Identify which cell holds the provided text, then report its (X, Y) central coordinate. 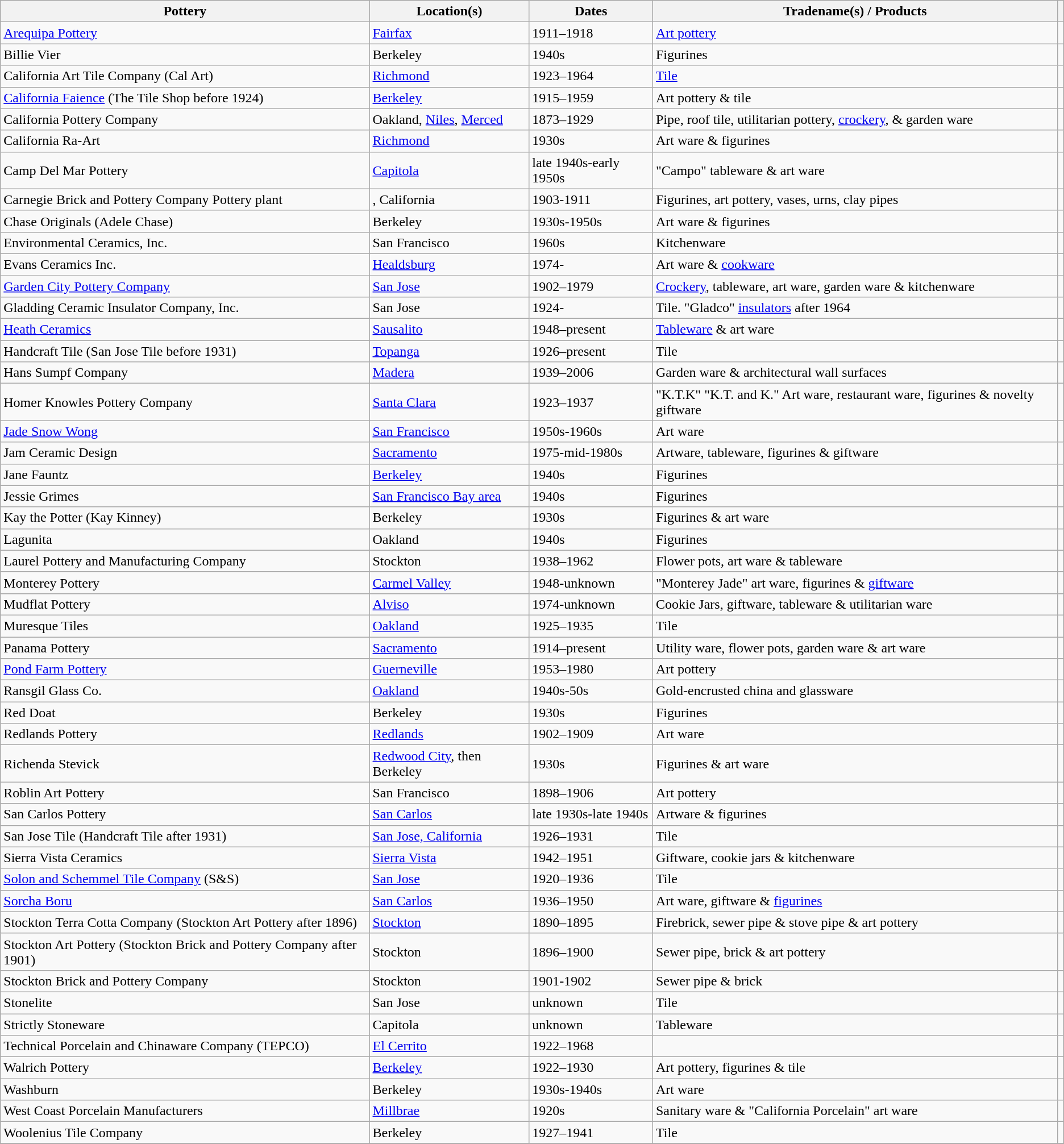
Technical Porcelain and Chinaware Company (TEPCO) (185, 1046)
late 1930s-late 1940s (591, 814)
Stockton Art Pottery (Stockton Brick and Pottery Company after 1901) (185, 951)
Stonelite (185, 1002)
Sausalito (449, 330)
1942–1951 (591, 858)
1974- (591, 264)
1890–1895 (591, 922)
Guerneville (449, 669)
Roblin Art Pottery (185, 793)
1920–1936 (591, 879)
1948-unknown (591, 583)
Lagunita (185, 539)
Healdsburg (449, 264)
Redwood City, then Berkeley (449, 764)
1940s-50s (591, 691)
1948–present (591, 330)
Art ware, giftware & figurines (855, 901)
Madera (449, 373)
Chase Originals (Adele Chase) (185, 221)
Tableware (855, 1025)
California Art Tile Company (Cal Art) (185, 76)
Garden City Pottery Company (185, 286)
Carmel Valley (449, 583)
Art pottery & tile (855, 98)
California Pottery Company (185, 119)
Homer Knowles Pottery Company (185, 402)
California Ra-Art (185, 141)
1926–1931 (591, 836)
Solon and Schemmel Tile Company (S&S) (185, 879)
Location(s) (449, 11)
1950s-1960s (591, 431)
Sanitary ware & "California Porcelain" art ware (855, 1111)
Art ware & cookware (855, 264)
Millbrae (449, 1111)
late 1940s-early 1950s (591, 170)
Topanga (449, 351)
Kitchenware (855, 243)
Jane Fauntz (185, 475)
Monterey Pottery (185, 583)
Camp Del Mar Pottery (185, 170)
1901-1902 (591, 981)
1896–1900 (591, 951)
Arequipa Pottery (185, 33)
Hans Sumpf Company (185, 373)
1873–1929 (591, 119)
Tile. "Gladco" insulators after 1964 (855, 308)
West Coast Porcelain Manufacturers (185, 1111)
1936–1950 (591, 901)
El Cerrito (449, 1046)
Handcraft Tile (San Jose Tile before 1931) (185, 351)
Utility ware, flower pots, garden ware & art ware (855, 647)
1903-1911 (591, 199)
1960s (591, 243)
Panama Pottery (185, 647)
Cookie Jars, giftware, tableware & utilitarian ware (855, 604)
Redlands (449, 734)
Pond Farm Pottery (185, 669)
Art pottery, figurines & tile (855, 1068)
Walrich Pottery (185, 1068)
Flower pots, art ware & tableware (855, 561)
Gladding Ceramic Insulator Company, Inc. (185, 308)
Fairfax (449, 33)
Stockton Brick and Pottery Company (185, 981)
Oakland, Niles, Merced (449, 119)
Sorcha Boru (185, 901)
Jade Snow Wong (185, 431)
1930s-1950s (591, 221)
Santa Clara (449, 402)
Figurines, art pottery, vases, urns, clay pipes (855, 199)
Giftware, cookie jars & kitchenware (855, 858)
1923–1964 (591, 76)
Sewer pipe, brick & art pottery (855, 951)
Red Doat (185, 713)
San Jose Tile (Handcraft Tile after 1931) (185, 836)
Artware & figurines (855, 814)
Stockton Terra Cotta Company (Stockton Art Pottery after 1896) (185, 922)
Jessie Grimes (185, 496)
1975-mid-1980s (591, 453)
, California (449, 199)
Heath Ceramics (185, 330)
San Jose, California (449, 836)
Artware, tableware, figurines & giftware (855, 453)
Strictly Stoneware (185, 1025)
1902–1979 (591, 286)
Ransgil Glass Co. (185, 691)
Muresque Tiles (185, 626)
"Monterey Jade" art ware, figurines & giftware (855, 583)
Richenda Stevick (185, 764)
1953–1980 (591, 669)
Gold-encrusted china and glassware (855, 691)
1927–1941 (591, 1133)
1915–1959 (591, 98)
San Francisco Bay area (449, 496)
Pottery (185, 11)
1922–1930 (591, 1068)
1924- (591, 308)
1898–1906 (591, 793)
1926–present (591, 351)
Washburn (185, 1089)
Garden ware & architectural wall surfaces (855, 373)
1974-unknown (591, 604)
1902–1909 (591, 734)
1930s-1940s (591, 1089)
Evans Ceramics Inc. (185, 264)
Environmental Ceramics, Inc. (185, 243)
Laurel Pottery and Manufacturing Company (185, 561)
Sewer pipe & brick (855, 981)
Redlands Pottery (185, 734)
Firebrick, sewer pipe & stove pipe & art pottery (855, 922)
California Faience (The Tile Shop before 1924) (185, 98)
Jam Ceramic Design (185, 453)
1911–1918 (591, 33)
Tableware & art ware (855, 330)
Carnegie Brick and Pottery Company Pottery plant (185, 199)
Woolenius Tile Company (185, 1133)
1939–2006 (591, 373)
"K.T.K" "K.T. and K." Art ware, restaurant ware, figurines & novelty giftware (855, 402)
"Campo" tableware & art ware (855, 170)
1925–1935 (591, 626)
San Carlos Pottery (185, 814)
Sierra Vista (449, 858)
1920s (591, 1111)
Mudflat Pottery (185, 604)
Pipe, roof tile, utilitarian pottery, crockery, & garden ware (855, 119)
Tradename(s) / Products (855, 11)
Kay the Potter (Kay Kinney) (185, 518)
1938–1962 (591, 561)
Crockery, tableware, art ware, garden ware & kitchenware (855, 286)
Dates (591, 11)
1923–1937 (591, 402)
1914–present (591, 647)
1922–1968 (591, 1046)
Billie Vier (185, 55)
Alviso (449, 604)
Sierra Vista Ceramics (185, 858)
